Detect which cell encompasses the target text, then output its [x, y] center coordinate. 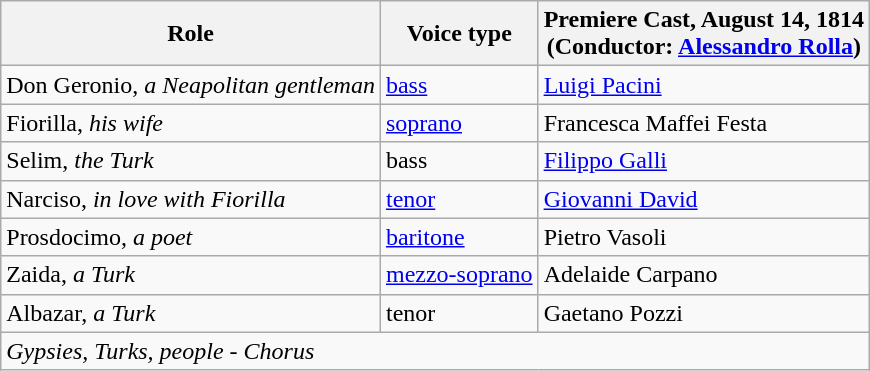
Luigi Pacini [704, 85]
Premiere Cast, August 14, 1814(Conductor: Alessandro Rolla) [704, 34]
Filippo Galli [704, 161]
Narciso, in love with Fiorilla [191, 199]
Role [191, 34]
Pietro Vasoli [704, 237]
Gaetano Pozzi [704, 313]
Fiorilla, his wife [191, 123]
mezzo-soprano [459, 275]
Gypsies, Turks, people - Chorus [436, 351]
soprano [459, 123]
Giovanni David [704, 199]
Selim, the Turk [191, 161]
Don Geronio, a Neapolitan gentleman [191, 85]
baritone [459, 237]
Francesca Maffei Festa [704, 123]
Albazar, a Turk [191, 313]
Prosdocimo, a poet [191, 237]
Zaida, a Turk [191, 275]
Adelaide Carpano [704, 275]
Voice type [459, 34]
